Return [X, Y] of the center of cell containing provided text 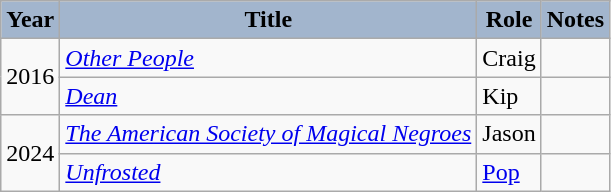
Unfrosted [268, 172]
Title [268, 20]
Year [30, 20]
2024 [30, 153]
Notes [575, 20]
Jason [509, 134]
The American Society of Magical Negroes [268, 134]
Pop [509, 172]
Dean [268, 96]
Kip [509, 96]
Craig [509, 58]
Other People [268, 58]
Role [509, 20]
2016 [30, 77]
